Detect which cell encompasses the target text, then output its [X, Y] center coordinate. 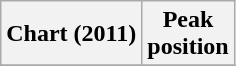
Chart (2011) [72, 34]
Peakposition [188, 34]
